Capture the cell that displays the provided text and extract its [X, Y] central coordinate. 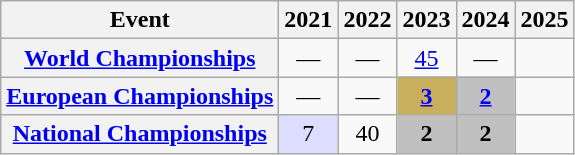
2024 [486, 20]
National Championships [140, 134]
European Championships [140, 96]
40 [368, 134]
3 [426, 96]
7 [308, 134]
Event [140, 20]
45 [426, 58]
2023 [426, 20]
World Championships [140, 58]
2022 [368, 20]
2021 [308, 20]
2025 [544, 20]
